Return the (x, y) coordinate for the center point of the cell that contains the specified text.  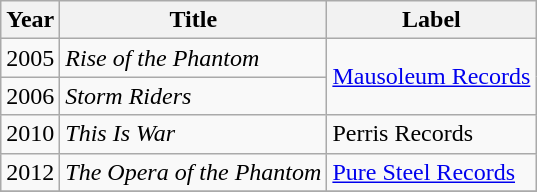
Rise of the Phantom (194, 58)
2012 (30, 172)
Title (194, 20)
2005 (30, 58)
This Is War (194, 134)
2010 (30, 134)
Mausoleum Records (432, 77)
Pure Steel Records (432, 172)
Perris Records (432, 134)
2006 (30, 96)
Label (432, 20)
Year (30, 20)
Storm Riders (194, 96)
The Opera of the Phantom (194, 172)
